Extract the (X, Y) coordinate from the center of the cell holding the provided text.  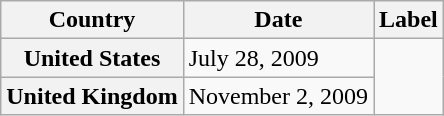
July 28, 2009 (278, 58)
Date (278, 20)
November 2, 2009 (278, 96)
United Kingdom (92, 96)
Label (409, 20)
United States (92, 58)
Country (92, 20)
